Extract the [X, Y] coordinate from the center of the cell holding the provided text.  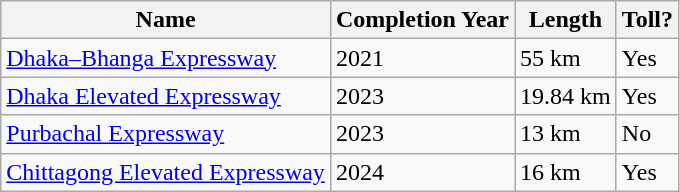
Length [566, 20]
Dhaka–Bhanga Expressway [166, 58]
Completion Year [422, 20]
Name [166, 20]
No [647, 134]
13 km [566, 134]
Dhaka Elevated Expressway [166, 96]
2021 [422, 58]
55 km [566, 58]
Chittagong Elevated Expressway [166, 172]
Toll? [647, 20]
19.84 km [566, 96]
2024 [422, 172]
Purbachal Expressway [166, 134]
16 km [566, 172]
